From the cell containing the given text, extract its center point as [x, y] coordinate. 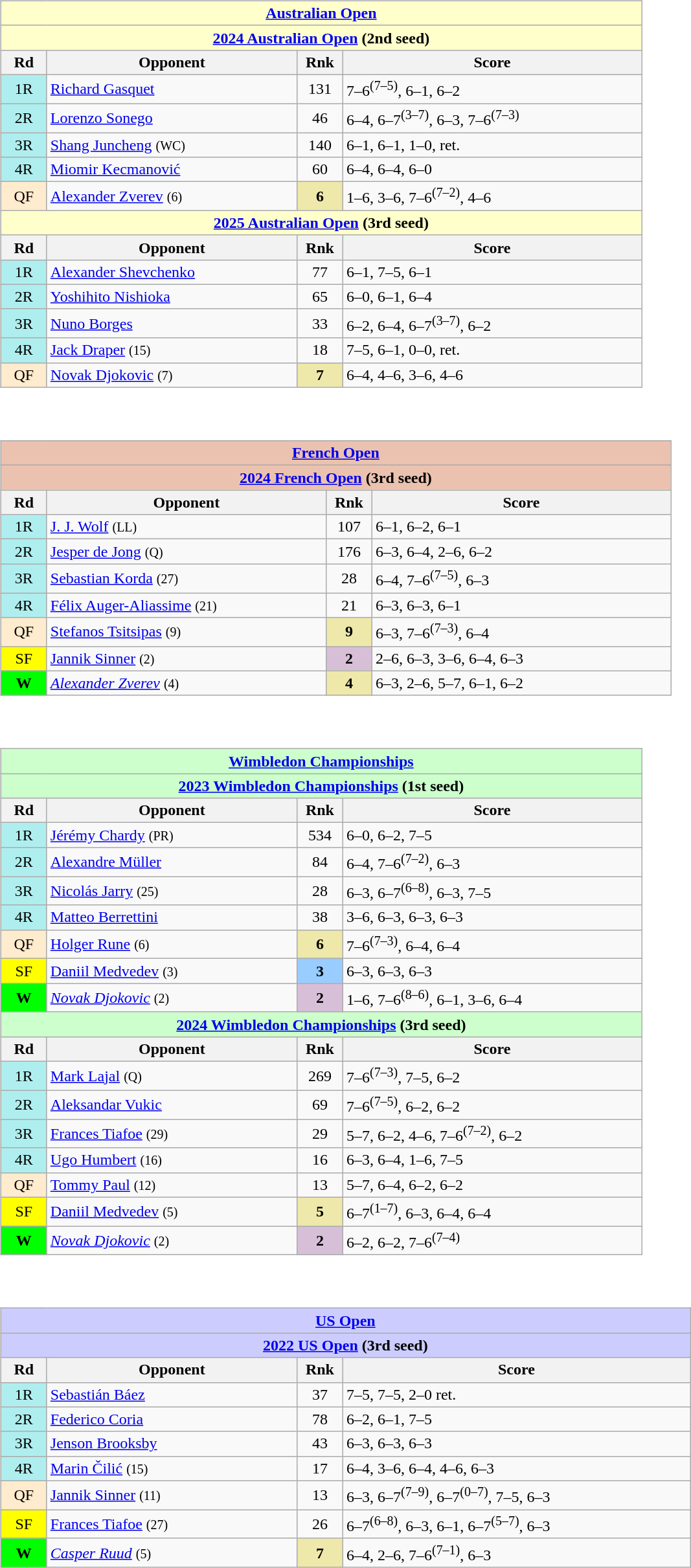
176 [348, 552]
Wimbledon Championships [321, 761]
2025 Australian Open (3rd seed) [321, 223]
69 [320, 1104]
2–6, 6–3, 3–6, 6–4, 6–3 [521, 658]
26 [320, 1524]
21 [348, 605]
5–7, 6–2, 4–6, 7–6(7–2), 6–2 [492, 1134]
6–7(6–8), 6–3, 6–1, 6–7(5–7), 6–3 [516, 1524]
Miomir Kecmanović [172, 170]
5 [320, 1212]
Alexander Zverev (6) [172, 197]
6–3, 6–7(7–9), 6–7(0–7), 7–5, 6–3 [516, 1495]
Frances Tiafoe (27) [172, 1524]
84 [320, 862]
17 [320, 1468]
Holger Rune (6) [172, 944]
6–2, 6–4, 6–7(3–7), 6–2 [492, 324]
2024 French Open (3rd seed) [335, 478]
2024 Wimbledon Championships (3rd seed) [321, 1024]
6–4, 3–6, 6–4, 4–6, 6–3 [516, 1468]
Nuno Borges [172, 324]
Stefanos Tsitsipas (9) [187, 632]
6–3, 6–4, 2–6, 6–2 [521, 552]
6–3, 7–6(7–3), 6–4 [521, 632]
6–4, 7–6(7–5), 6–3 [521, 579]
7–6(7–3), 7–5, 6–2 [492, 1076]
Ugo Humbert (16) [172, 1160]
Frances Tiafoe (29) [172, 1134]
107 [348, 527]
Federico Coria [172, 1419]
Yoshihito Nishioka [172, 297]
6–3, 6–3, 6–1 [521, 605]
Daniil Medvedev (5) [172, 1212]
9 [348, 632]
US Open [345, 1321]
Sebastian Korda (27) [187, 579]
Félix Auger-Aliassime (21) [187, 605]
46 [320, 118]
2022 US Open (3rd seed) [345, 1345]
5–7, 6–4, 6–2, 6–2 [492, 1185]
2024 Australian Open (2nd seed) [321, 38]
6–1, 7–5, 6–1 [492, 272]
534 [320, 835]
Jack Draper (15) [172, 350]
7–5, 7–5, 2–0 ret. [516, 1394]
1–6, 3–6, 7–6(7–2), 4–6 [492, 197]
Alexander Shevchenko [172, 272]
7–5, 6–1, 0–0, ret. [492, 350]
16 [320, 1160]
Aleksandar Vukic [172, 1104]
7–6(7–5), 6–2, 6–2 [492, 1104]
7–6(7–5), 6–1, 6–2 [492, 89]
Nicolás Jarry (25) [172, 891]
Daniil Medvedev (3) [172, 971]
33 [320, 324]
1–6, 7–6(8–6), 6–1, 3–6, 6–4 [492, 998]
6–1, 6–1, 1–0, ret. [492, 145]
Marin Čilić (15) [172, 1468]
Alexander Zverev (4) [187, 683]
269 [320, 1076]
131 [320, 89]
6–3, 6–4, 1–6, 7–5 [492, 1160]
78 [320, 1419]
6–4, 4–6, 3–6, 4–6 [492, 375]
6–4, 7–6(7–2), 6–3 [492, 862]
Richard Gasquet [172, 89]
Matteo Berrettini [172, 917]
6–2, 6–2, 7–6(7–4) [492, 1240]
77 [320, 272]
38 [320, 917]
Shang Juncheng (WC) [172, 145]
2023 Wimbledon Championships (1st seed) [321, 786]
65 [320, 297]
6–1, 6–2, 6–1 [521, 527]
6–3, 6–7(6–8), 6–3, 7–5 [492, 891]
6–2, 6–1, 7–5 [516, 1419]
6–0, 6–1, 6–4 [492, 297]
Lorenzo Sonego [172, 118]
Novak Djokovic (7) [172, 375]
Jannik Sinner (11) [172, 1495]
60 [320, 170]
6–4, 6–7(3–7), 6–3, 7–6(7–3) [492, 118]
18 [320, 350]
7–6(7–3), 6–4, 6–4 [492, 944]
Casper Ruud (5) [172, 1552]
Jannik Sinner (2) [187, 658]
6–4, 2–6, 7–6(7–1), 6–3 [516, 1552]
37 [320, 1394]
6–3, 2–6, 5–7, 6–1, 6–2 [521, 683]
6–7(1–7), 6–3, 6–4, 6–4 [492, 1212]
43 [320, 1444]
Jenson Brooksby [172, 1444]
French Open [335, 453]
J. J. Wolf (LL) [187, 527]
29 [320, 1134]
4 [348, 683]
140 [320, 145]
Australian Open [321, 13]
3–6, 6–3, 6–3, 6–3 [492, 917]
Alexandre Müller [172, 862]
3 [320, 971]
Jérémy Chardy (PR) [172, 835]
Mark Lajal (Q) [172, 1076]
Jesper de Jong (Q) [187, 552]
6–4, 6–4, 6–0 [492, 170]
Sebastián Báez [172, 1394]
Tommy Paul (12) [172, 1185]
6–0, 6–2, 7–5 [492, 835]
